Search for the cell housing the specified text and yield its [x, y] center coordinate. 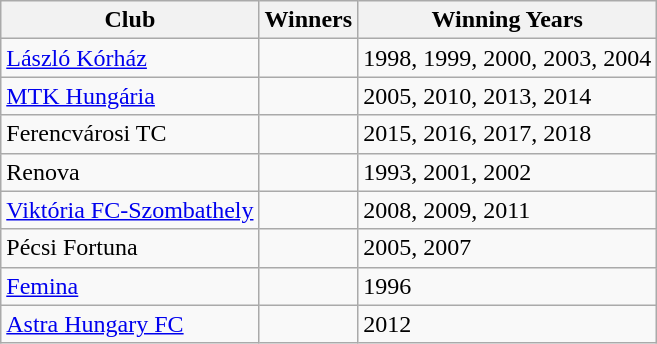
1998, 1999, 2000, 2003, 2004 [508, 58]
Viktória FC-Szombathely [130, 210]
1993, 2001, 2002 [508, 172]
2012 [508, 324]
Club [130, 20]
2008, 2009, 2011 [508, 210]
2015, 2016, 2017, 2018 [508, 134]
Winners [308, 20]
Renova [130, 172]
Femina [130, 286]
MTK Hungária [130, 96]
László Kórház [130, 58]
Winning Years [508, 20]
2005, 2007 [508, 248]
2005, 2010, 2013, 2014 [508, 96]
1996 [508, 286]
Astra Hungary FC [130, 324]
Ferencvárosi TC [130, 134]
Pécsi Fortuna [130, 248]
